Extract the [x, y] coordinate from the center of the cell holding the provided text.  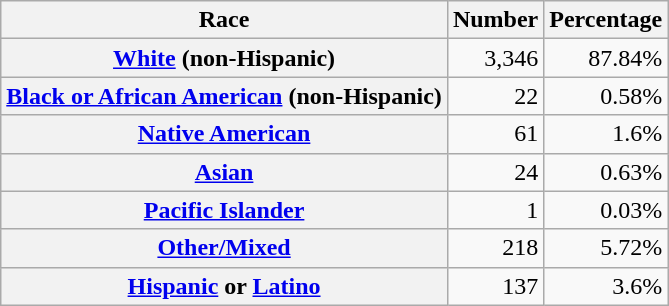
Race [224, 20]
White (non-Hispanic) [224, 58]
0.03% [606, 210]
137 [495, 286]
1 [495, 210]
Other/Mixed [224, 248]
24 [495, 172]
Native American [224, 134]
22 [495, 96]
1.6% [606, 134]
Number [495, 20]
Black or African American (non-Hispanic) [224, 96]
61 [495, 134]
218 [495, 248]
5.72% [606, 248]
0.63% [606, 172]
Percentage [606, 20]
Hispanic or Latino [224, 286]
Pacific Islander [224, 210]
3,346 [495, 58]
87.84% [606, 58]
Asian [224, 172]
3.6% [606, 286]
0.58% [606, 96]
